Search for the cell housing the specified text and yield its (X, Y) center coordinate. 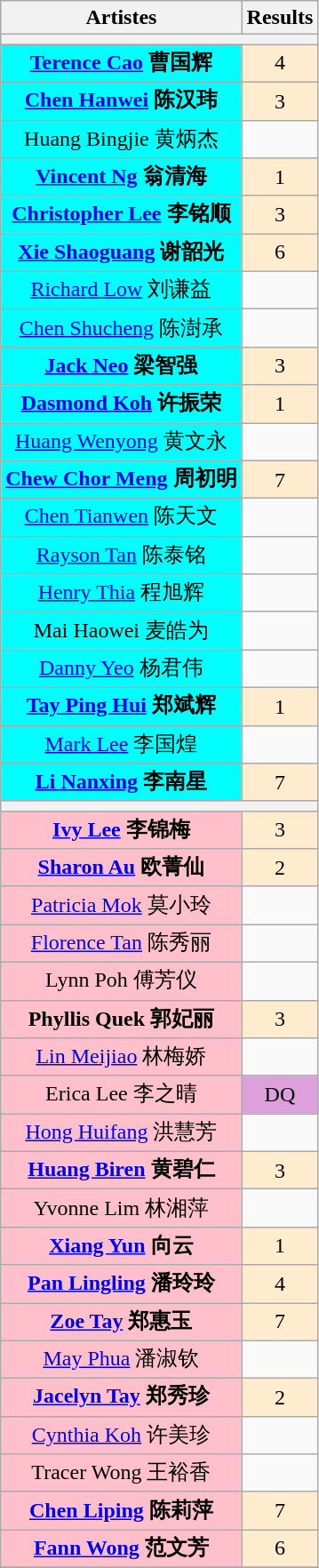
Terence Cao 曹国辉 (121, 64)
Chew Chor Meng 周初明 (121, 480)
Christopher Lee 李铭顺 (121, 215)
Tay Ping Hui 郑斌辉 (121, 706)
Rayson Tan 陈泰铭 (121, 555)
Florence Tan 陈秀丽 (121, 944)
Sharon Au 欧菁仙 (121, 868)
Tracer Wong 王裕香 (121, 1474)
Artistes (121, 18)
Mai Haowei 麦皓为 (121, 631)
Chen Tianwen 陈天文 (121, 517)
Huang Bingjie 黄炳杰 (121, 139)
Chen Hanwei 陈汉玮 (121, 101)
Chen Liping 陈莉萍 (121, 1511)
Jack Neo 梁智强 (121, 366)
Li Nanxing 李南星 (121, 782)
Fann Wong 范文芳 (121, 1548)
Henry Thia 程旭辉 (121, 594)
Lin Meijiao 林梅娇 (121, 1058)
Phyllis Quek 郭妃丽 (121, 1019)
Pan Lingling 潘玲玲 (121, 1284)
Huang Wenyong 黄文永 (121, 443)
Ivy Lee 李锦梅 (121, 830)
Patricia Mok 莫小玲 (121, 905)
Cynthia Koh 许美珍 (121, 1435)
Lynn Poh 傅芳仪 (121, 981)
Danny Yeo 杨君伟 (121, 668)
Mark Lee 李国煌 (121, 745)
Hong Huifang 洪慧芳 (121, 1132)
Huang Biren 黄碧仁 (121, 1170)
Vincent Ng 翁清海 (121, 178)
May Phua 潘淑钦 (121, 1360)
DQ (280, 1095)
Chen Shucheng 陈澍承 (121, 329)
Xiang Yun 向云 (121, 1246)
Dasmond Koh 许振荣 (121, 404)
Xie Shaoguang 谢韶光 (121, 252)
Jacelyn Tay 郑秀珍 (121, 1397)
Results (280, 18)
Yvonne Lim 林湘萍 (121, 1209)
Erica Lee 李之晴 (121, 1095)
Richard Low 刘谦益 (121, 290)
Zoe Tay 郑惠玉 (121, 1323)
